Scan for the cell matching the given text and deliver its (X, Y) coordinate at center. 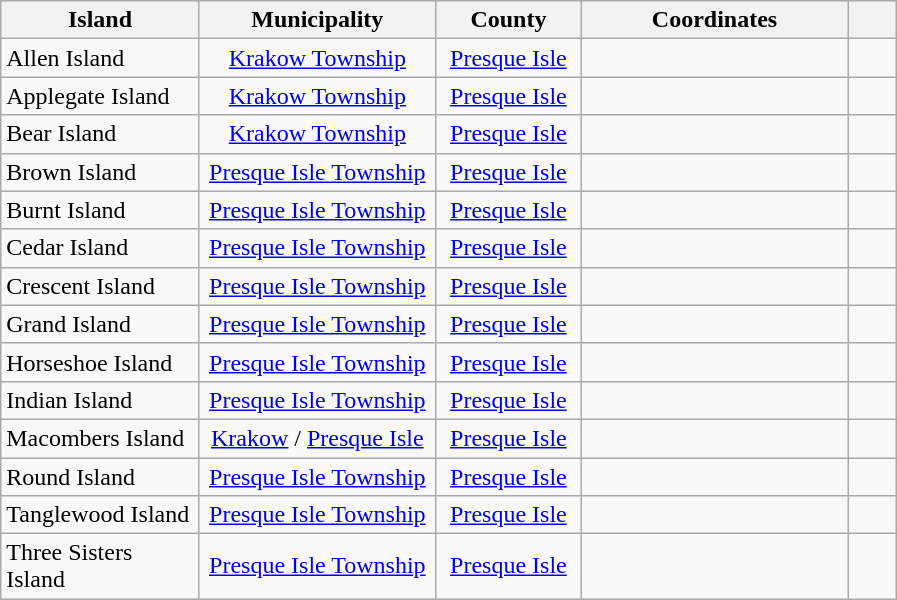
Three Sisters Island (100, 566)
Grand Island (100, 324)
Crescent Island (100, 286)
Horseshoe Island (100, 362)
Cedar Island (100, 248)
Indian Island (100, 400)
Tanglewood Island (100, 515)
Brown Island (100, 172)
Coordinates (714, 20)
Applegate Island (100, 96)
Macombers Island (100, 438)
Allen Island (100, 58)
Round Island (100, 477)
Municipality (317, 20)
Burnt Island (100, 210)
Krakow / Presque Isle (317, 438)
Island (100, 20)
County (508, 20)
Bear Island (100, 134)
